Capture the cell that displays the provided text and extract its (X, Y) central coordinate. 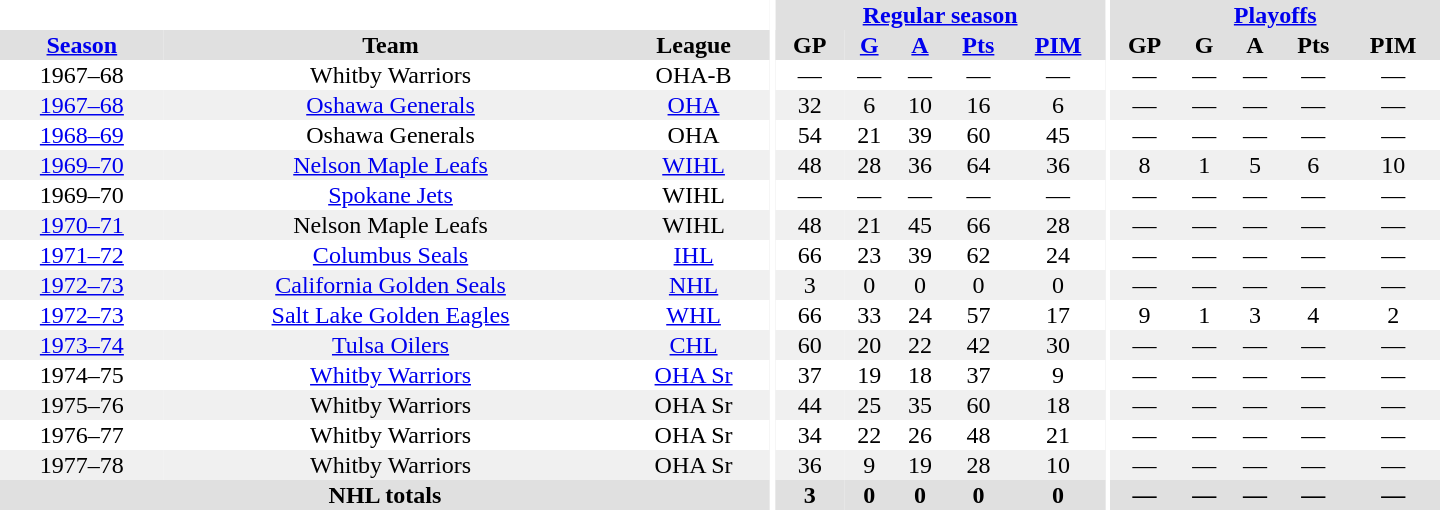
NHL (694, 285)
1968–69 (82, 135)
2 (1393, 315)
WHL (694, 315)
IHL (694, 255)
1975–76 (82, 405)
35 (920, 405)
Tulsa Oilers (391, 345)
League (694, 45)
20 (870, 345)
1970–71 (82, 225)
California Golden Seals (391, 285)
42 (978, 345)
32 (809, 105)
25 (870, 405)
Salt Lake Golden Eagles (391, 315)
Playoffs (1275, 15)
62 (978, 255)
Team (391, 45)
33 (870, 315)
57 (978, 315)
NHL totals (385, 495)
17 (1058, 315)
44 (809, 405)
23 (870, 255)
4 (1313, 315)
16 (978, 105)
64 (978, 165)
Season (82, 45)
54 (809, 135)
8 (1144, 165)
Spokane Jets (391, 195)
Regular season (940, 15)
1977–78 (82, 465)
OHA-B (694, 75)
1973–74 (82, 345)
1976–77 (82, 435)
Columbus Seals (391, 255)
1971–72 (82, 255)
CHL (694, 345)
34 (809, 435)
5 (1256, 165)
26 (920, 435)
30 (1058, 345)
1974–75 (82, 375)
